Return the [x, y] coordinate for the center point of the cell that contains the specified text.  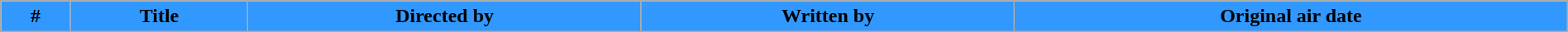
Directed by [445, 16]
Original air date [1292, 16]
Written by [827, 16]
Title [159, 16]
# [36, 16]
